Detect which cell encompasses the target text, then output its [x, y] center coordinate. 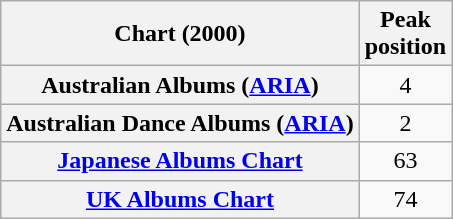
Australian Albums (ARIA) [180, 85]
74 [405, 199]
2 [405, 123]
UK Albums Chart [180, 199]
Peakposition [405, 34]
4 [405, 85]
63 [405, 161]
Japanese Albums Chart [180, 161]
Australian Dance Albums (ARIA) [180, 123]
Chart (2000) [180, 34]
